Scan for the cell matching the given text and deliver its [X, Y] coordinate at center. 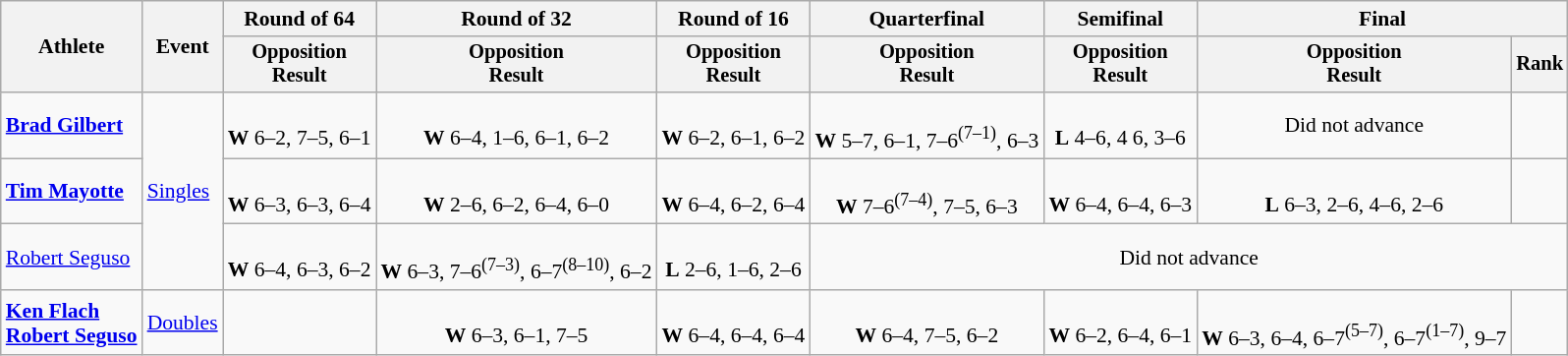
Tim Mayotte [72, 191]
Brad Gilbert [72, 126]
Round of 64 [300, 19]
W 6–2, 6–1, 6–2 [734, 126]
Singles [183, 191]
Final [1382, 19]
W 6–4, 6–4, 6–4 [734, 323]
Doubles [183, 323]
W 6–2, 7–5, 6–1 [300, 126]
W 6–3, 7–6(7–3), 6–7(8–10), 6–2 [516, 258]
W 2–6, 6–2, 6–4, 6–0 [516, 191]
W 6–3, 6–3, 6–4 [300, 191]
W 6–4, 7–5, 6–2 [926, 323]
W 6–4, 1–6, 6–1, 6–2 [516, 126]
Robert Seguso [72, 258]
Round of 32 [516, 19]
Rank [1540, 65]
W 6–4, 6–3, 6–2 [300, 258]
Semifinal [1120, 19]
W 6–3, 6–4, 6–7(5–7), 6–7(1–7), 9–7 [1354, 323]
W 6–2, 6–4, 6–1 [1120, 323]
W 7–6(7–4), 7–5, 6–3 [926, 191]
W 6–3, 6–1, 7–5 [516, 323]
W 6–4, 6–4, 6–3 [1120, 191]
Round of 16 [734, 19]
Event [183, 47]
Athlete [72, 47]
W 6–4, 6–2, 6–4 [734, 191]
Quarterfinal [926, 19]
W 5–7, 6–1, 7–6(7–1), 6–3 [926, 126]
L 6–3, 2–6, 4–6, 2–6 [1354, 191]
L 2–6, 1–6, 2–6 [734, 258]
L 4–6, 4 6, 3–6 [1120, 126]
Ken FlachRobert Seguso [72, 323]
